Search for the cell housing the specified text and yield its [x, y] center coordinate. 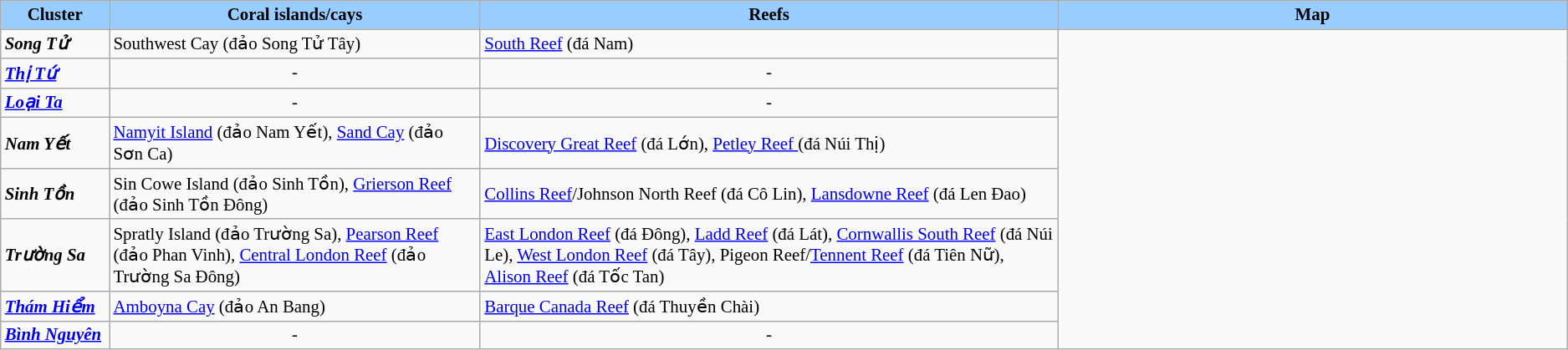
Bình Nguyên [55, 335]
Nam Yết [55, 144]
Spratly Island (đảo Trường Sa), Pearson Reef (đảo Phan Vinh), Central London Reef (đảo Trường Sa Đông) [295, 255]
Southwest Cay (đảo Song Tử Tây) [295, 43]
Discovery Great Reef (đá Lớn), Petley Reef (đá Núi Thị) [769, 144]
Reefs [769, 15]
Song Tử [55, 43]
Thị Tứ [55, 74]
Cluster [55, 15]
Amboyna Cay (đảo An Bang) [295, 306]
Collins Reef/Johnson North Reef (đá Cô Lin), Lansdowne Reef (đá Len Đao) [769, 194]
Trường Sa [55, 255]
Coral islands/cays [295, 15]
Map [1313, 15]
South Reef (đá Nam) [769, 43]
Namyit Island (đảo Nam Yết), Sand Cay (đảo Sơn Ca) [295, 144]
Loại Ta [55, 102]
Sin Cowe Island (đảo Sinh Tồn), Grierson Reef (đảo Sinh Tồn Đông) [295, 194]
Barque Canada Reef (đá Thuyền Chài) [769, 306]
Sinh Tồn [55, 194]
Thám Hiểm [55, 306]
